Capture the cell that displays the provided text and extract its (X, Y) central coordinate. 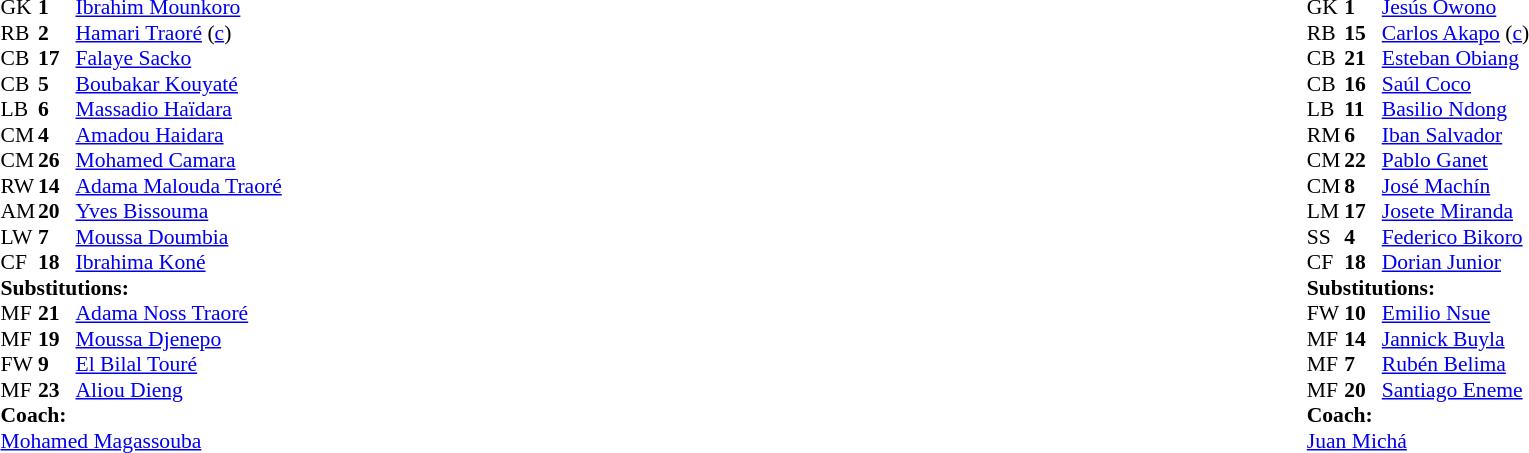
8 (1363, 186)
LM (1326, 211)
Amadou Haidara (179, 135)
19 (57, 339)
Pablo Ganet (1456, 161)
Mohamed Camara (179, 161)
9 (57, 365)
Rubén Belima (1456, 365)
Moussa Doumbia (179, 237)
Jannick Buyla (1456, 339)
Esteban Obiang (1456, 59)
RM (1326, 135)
22 (1363, 161)
Dorian Junior (1456, 263)
Aliou Dieng (179, 390)
Adama Noss Traoré (179, 313)
Santiago Eneme (1456, 390)
Moussa Djenepo (179, 339)
Adama Malouda Traoré (179, 186)
2 (57, 33)
Carlos Akapo (c) (1456, 33)
AM (19, 211)
Hamari Traoré (c) (179, 33)
10 (1363, 313)
26 (57, 161)
11 (1363, 109)
Saúl Coco (1456, 84)
Ibrahima Koné (179, 263)
5 (57, 84)
El Bilal Touré (179, 365)
16 (1363, 84)
SS (1326, 237)
Massadio Haïdara (179, 109)
Josete Miranda (1456, 211)
Iban Salvador (1456, 135)
Falaye Sacko (179, 59)
RW (19, 186)
Boubakar Kouyaté (179, 84)
15 (1363, 33)
23 (57, 390)
Basilio Ndong (1456, 109)
José Machín (1456, 186)
LW (19, 237)
Emilio Nsue (1456, 313)
Yves Bissouma (179, 211)
Federico Bikoro (1456, 237)
